Search for the cell housing the specified text and yield its (x, y) center coordinate. 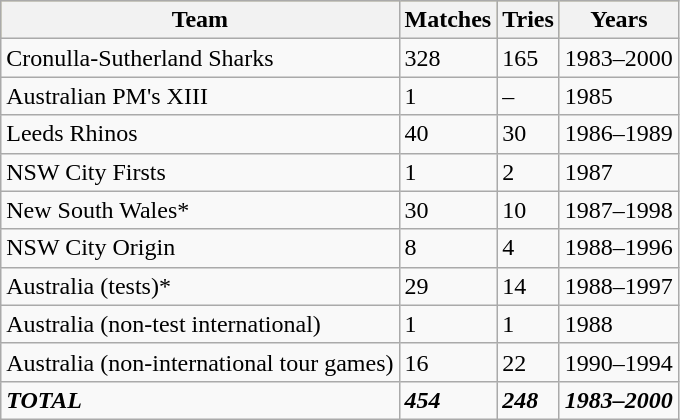
248 (528, 400)
1988 (618, 324)
Matches (448, 20)
10 (528, 210)
Years (618, 20)
1987 (618, 172)
1985 (618, 96)
1990–1994 (618, 362)
– (528, 96)
1988–1996 (618, 248)
Cronulla-Sutherland Sharks (200, 58)
Australia (tests)* (200, 286)
New South Wales* (200, 210)
Australia (non-test international) (200, 324)
1986–1989 (618, 134)
8 (448, 248)
NSW City Firsts (200, 172)
165 (528, 58)
29 (448, 286)
Australia (non-international tour games) (200, 362)
1988–1997 (618, 286)
Australian PM's XIII (200, 96)
454 (448, 400)
1987–1998 (618, 210)
Tries (528, 20)
Leeds Rhinos (200, 134)
40 (448, 134)
14 (528, 286)
2 (528, 172)
22 (528, 362)
TOTAL (200, 400)
Team (200, 20)
16 (448, 362)
328 (448, 58)
4 (528, 248)
NSW City Origin (200, 248)
